Detect which cell encompasses the target text, then output its (x, y) center coordinate. 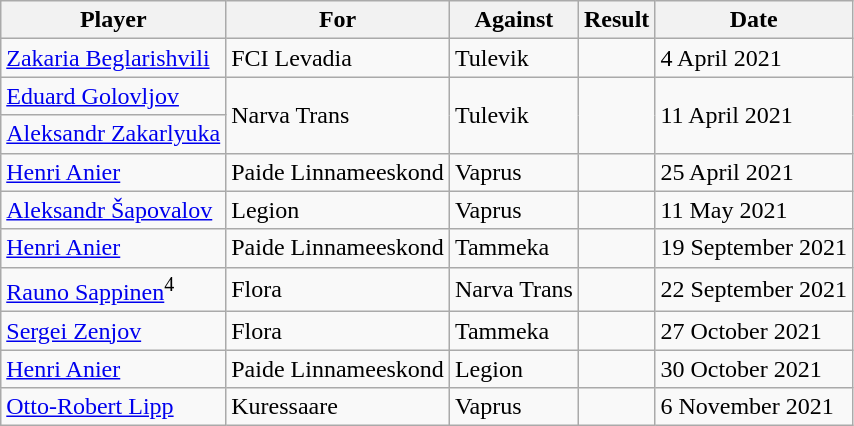
27 October 2021 (754, 331)
Aleksandr Zakarlyuka (114, 134)
Kuressaare (338, 407)
Zakaria Beglarishvili (114, 58)
Sergei Zenjov (114, 331)
19 September 2021 (754, 248)
For (338, 20)
11 May 2021 (754, 210)
Otto-Robert Lipp (114, 407)
Aleksandr Šapovalov (114, 210)
Against (514, 20)
Eduard Golovljov (114, 96)
11 April 2021 (754, 115)
25 April 2021 (754, 172)
Result (616, 20)
6 November 2021 (754, 407)
Rauno Sappinen4 (114, 290)
30 October 2021 (754, 369)
Date (754, 20)
4 April 2021 (754, 58)
FCI Levadia (338, 58)
22 September 2021 (754, 290)
Player (114, 20)
